Extract the (x, y) coordinate from the center of the cell holding the provided text.  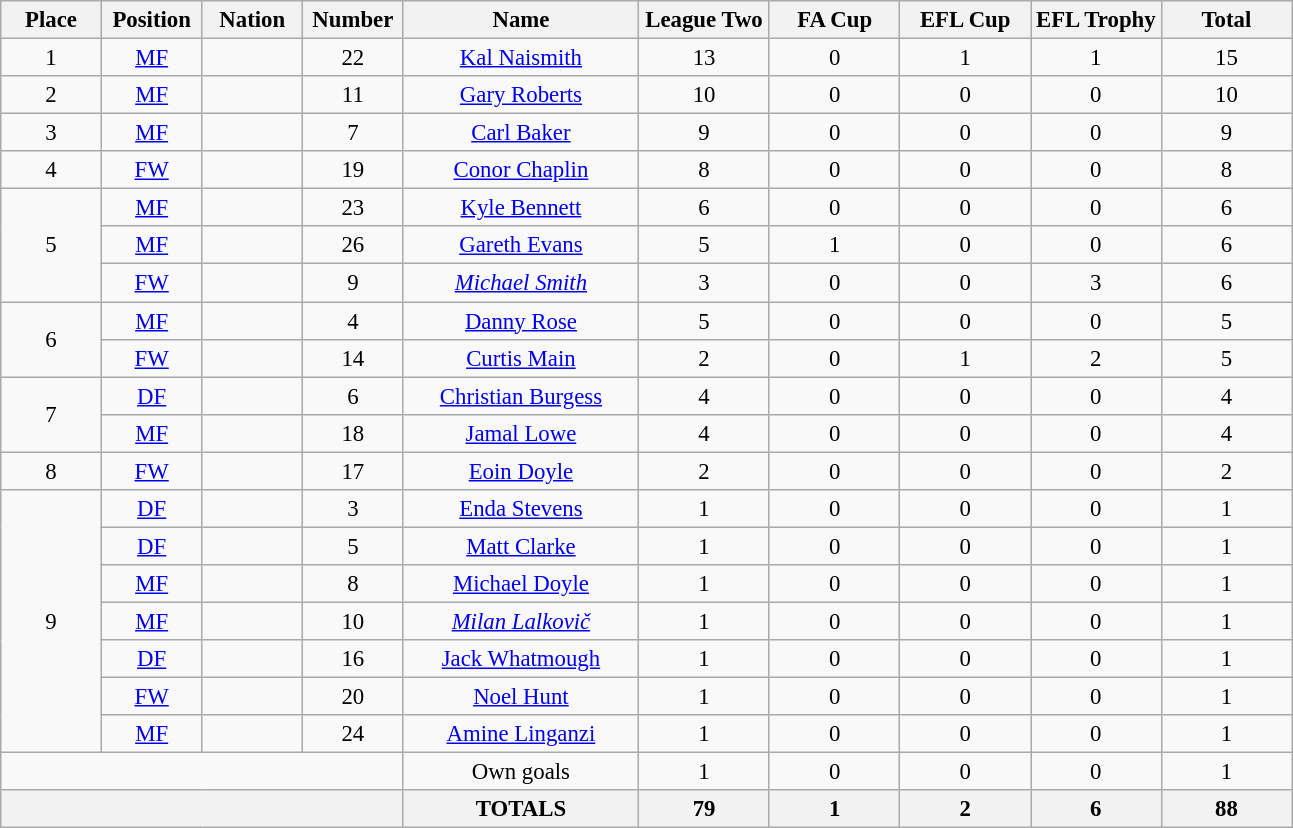
17 (354, 471)
Christian Burgess (521, 396)
79 (704, 809)
Noel Hunt (521, 697)
Jamal Lowe (521, 433)
Amine Linganzi (521, 734)
Kyle Bennett (521, 208)
Conor Chaplin (521, 170)
Own goals (521, 772)
Name (521, 20)
23 (354, 208)
Gareth Evans (521, 245)
26 (354, 245)
20 (354, 697)
Michael Doyle (521, 584)
Place (52, 20)
19 (354, 170)
Nation (252, 20)
15 (1226, 58)
Michael Smith (521, 283)
16 (354, 659)
Curtis Main (521, 358)
13 (704, 58)
Carl Baker (521, 133)
Kal Naismith (521, 58)
Number (354, 20)
Milan Lalkovič (521, 621)
88 (1226, 809)
League Two (704, 20)
EFL Cup (966, 20)
11 (354, 95)
Position (152, 20)
Matt Clarke (521, 546)
TOTALS (521, 809)
14 (354, 358)
18 (354, 433)
Enda Stevens (521, 509)
Total (1226, 20)
22 (354, 58)
Danny Rose (521, 321)
EFL Trophy (1096, 20)
Jack Whatmough (521, 659)
Eoin Doyle (521, 471)
24 (354, 734)
FA Cup (834, 20)
Gary Roberts (521, 95)
